Find where the given text appears and provide that cell's center as (x, y) coordinate. 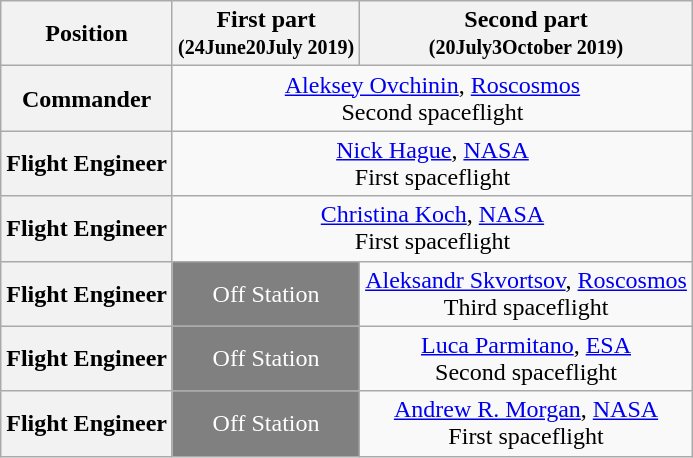
Christina Koch, NASAFirst spaceflight (432, 228)
Aleksandr Skvortsov, RoscosmosThird spaceflight (526, 294)
Second part(20July3October 2019) (526, 34)
First part(24June20July 2019) (266, 34)
Luca Parmitano, ESASecond spaceflight (526, 358)
Position (87, 34)
Commander (87, 98)
Aleksey Ovchinin, RoscosmosSecond spaceflight (432, 98)
Andrew R. Morgan, NASAFirst spaceflight (526, 424)
Nick Hague, NASAFirst spaceflight (432, 164)
